Return (X, Y) of the center of cell containing provided text 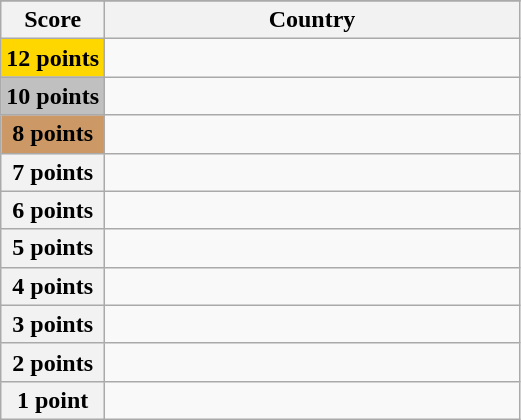
4 points (53, 286)
8 points (53, 134)
Score (53, 20)
12 points (53, 58)
6 points (53, 210)
1 point (53, 400)
2 points (53, 362)
10 points (53, 96)
Country (312, 20)
7 points (53, 172)
3 points (53, 324)
5 points (53, 248)
